Detect which cell encompasses the target text, then output its (X, Y) center coordinate. 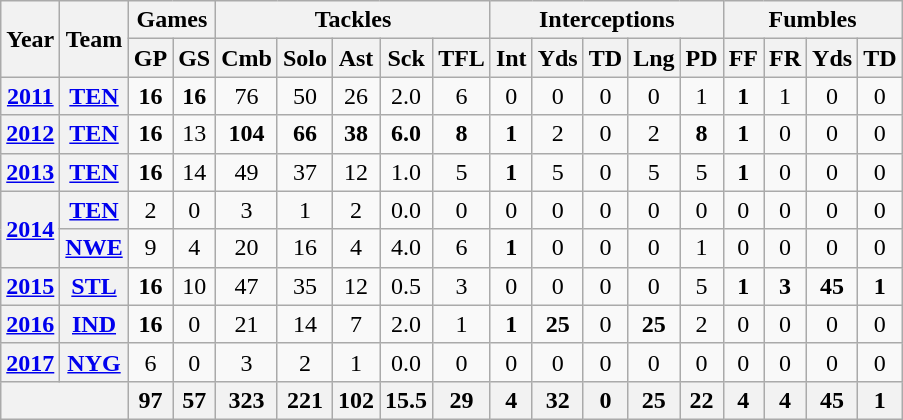
Lng (654, 58)
NWE (94, 248)
PD (702, 58)
Ast (356, 58)
97 (150, 400)
20 (247, 248)
9 (150, 248)
Int (511, 58)
GS (194, 58)
Fumbles (812, 20)
0.5 (406, 286)
66 (304, 134)
STL (94, 286)
13 (194, 134)
NYG (94, 362)
35 (304, 286)
Sck (406, 58)
104 (247, 134)
38 (356, 134)
47 (247, 286)
Cmb (247, 58)
2017 (30, 362)
7 (356, 324)
IND (94, 324)
21 (247, 324)
6.0 (406, 134)
Tackles (354, 20)
10 (194, 286)
37 (304, 172)
2014 (30, 229)
22 (702, 400)
Games (172, 20)
221 (304, 400)
4.0 (406, 248)
50 (304, 96)
76 (247, 96)
FR (786, 58)
102 (356, 400)
29 (462, 400)
57 (194, 400)
26 (356, 96)
323 (247, 400)
Year (30, 39)
Team (94, 39)
Interceptions (606, 20)
2015 (30, 286)
FF (743, 58)
2016 (30, 324)
2013 (30, 172)
15.5 (406, 400)
TFL (462, 58)
49 (247, 172)
GP (150, 58)
32 (558, 400)
2011 (30, 96)
Solo (304, 58)
1.0 (406, 172)
2012 (30, 134)
